Extract the [x, y] coordinate from the center of the cell holding the provided text.  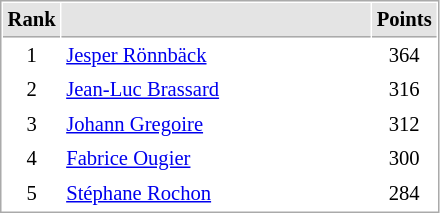
284 [404, 194]
364 [404, 56]
Fabrice Ougier [216, 158]
Stéphane Rochon [216, 194]
2 [32, 90]
Jean-Luc Brassard [216, 90]
1 [32, 56]
Johann Gregoire [216, 124]
312 [404, 124]
5 [32, 194]
Rank [32, 20]
316 [404, 90]
Jesper Rönnbäck [216, 56]
300 [404, 158]
Points [404, 20]
4 [32, 158]
3 [32, 124]
